Find where the given text appears and provide that cell's center as (x, y) coordinate. 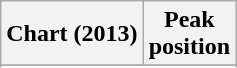
Peakposition (189, 34)
Chart (2013) (72, 34)
